For the text-containing cell, return its midpoint in [x, y] coordinate format. 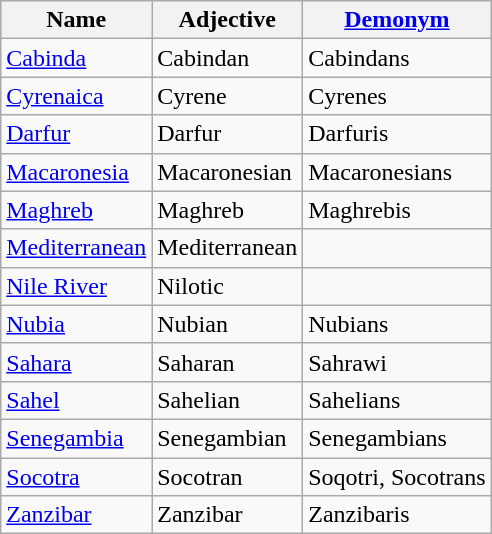
Sahelian [228, 400]
Cyrene [228, 96]
Name [76, 20]
Senegambians [397, 438]
Nilotic [228, 286]
Macaronesian [228, 172]
Cyrenaica [76, 96]
Saharan [228, 362]
Demonym [397, 20]
Soqotri, Socotrans [397, 477]
Darfuris [397, 134]
Maghrebis [397, 210]
Cabindan [228, 58]
Zanzibaris [397, 515]
Cabindans [397, 58]
Cabinda [76, 58]
Nubians [397, 324]
Macaronesia [76, 172]
Nubia [76, 324]
Socotra [76, 477]
Adjective [228, 20]
Sahel [76, 400]
Sahrawi [397, 362]
Cyrenes [397, 96]
Sahelians [397, 400]
Sahara [76, 362]
Nile River [76, 286]
Nubian [228, 324]
Senegambian [228, 438]
Senegambia [76, 438]
Socotran [228, 477]
Macaronesians [397, 172]
